Identify which cell holds the provided text, then report its [X, Y] central coordinate. 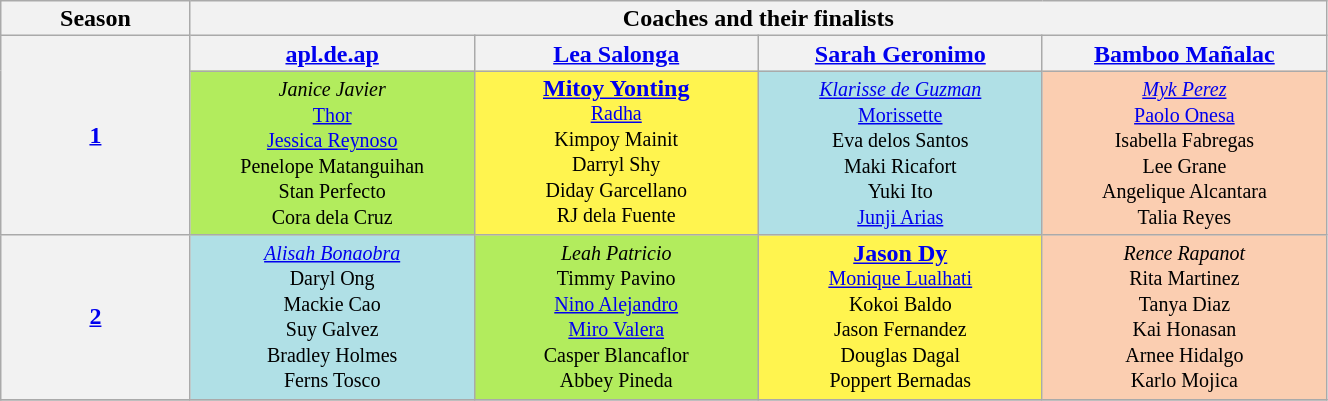
Lea Salonga [616, 54]
Season [96, 18]
Klarisse de GuzmanMorissetteEva delos SantosMaki RicafortYuki ItoJunji Arias [900, 153]
Myk PerezPaolo OnesaIsabella FabregasLee GraneAngelique AlcantaraTalia Reyes [1184, 153]
Rence RapanotRita MartinezTanya DiazKai HonasanArnee HidalgoKarlo Mojica [1184, 317]
Bamboo Mañalac [1184, 54]
Leah PatricioTimmy PavinoNino AlejandroMiro ValeraCasper BlancaflorAbbey Pineda [616, 317]
2 [96, 317]
Mitoy YontingRadhaKimpoy MainitDarryl ShyDiday GarcellanoRJ dela Fuente [616, 153]
1 [96, 136]
Coaches and their finalists [758, 18]
Sarah Geronimo [900, 54]
Alisah BonaobraDaryl OngMackie CaoSuy GalvezBradley HolmesFerns Tosco [332, 317]
apl.de.ap [332, 54]
Janice JavierThorJessica ReynosoPenelope MatanguihanStan PerfectoCora dela Cruz [332, 153]
Jason DyMonique LualhatiKokoi BaldoJason FernandezDouglas DagalPoppert Bernadas [900, 317]
